Scan for the cell matching the given text and deliver its [X, Y] coordinate at center. 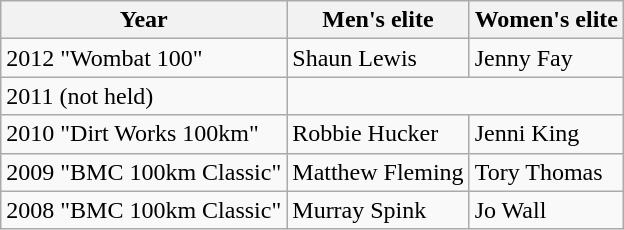
Jenni King [546, 134]
Jo Wall [546, 210]
2009 "BMC 100km Classic" [144, 172]
2011 (not held) [144, 96]
2012 "Wombat 100" [144, 58]
Matthew Fleming [378, 172]
Year [144, 20]
Robbie Hucker [378, 134]
Women's elite [546, 20]
2008 "BMC 100km Classic" [144, 210]
Murray Spink [378, 210]
Shaun Lewis [378, 58]
2010 "Dirt Works 100km" [144, 134]
Jenny Fay [546, 58]
Men's elite [378, 20]
Tory Thomas [546, 172]
